Extract the [X, Y] coordinate from the center of the cell holding the provided text.  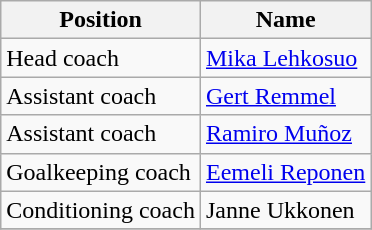
Eemeli Reponen [285, 172]
Janne Ukkonen [285, 210]
Mika Lehkosuo [285, 58]
Goalkeeping coach [101, 172]
Gert Remmel [285, 96]
Position [101, 20]
Name [285, 20]
Head coach [101, 58]
Conditioning coach [101, 210]
Ramiro Muñoz [285, 134]
